Provide the (X, Y) coordinate of the cell's center where the given text is located.  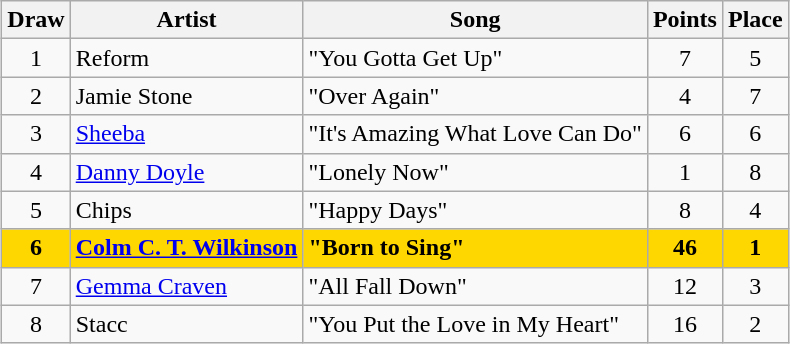
Jamie Stone (186, 96)
"You Gotta Get Up" (475, 58)
"Over Again" (475, 96)
Chips (186, 210)
"Happy Days" (475, 210)
Song (475, 20)
Danny Doyle (186, 172)
12 (684, 286)
"It's Amazing What Love Can Do" (475, 134)
"You Put the Love in My Heart" (475, 324)
Colm C. T. Wilkinson (186, 248)
Stacc (186, 324)
Sheeba (186, 134)
"All Fall Down" (475, 286)
Points (684, 20)
Draw (36, 20)
"Born to Sing" (475, 248)
Place (755, 20)
46 (684, 248)
16 (684, 324)
Artist (186, 20)
"Lonely Now" (475, 172)
Reform (186, 58)
Gemma Craven (186, 286)
